Pinpoint the cell where the given text exists, returning its (x, y) midpoint coordinate. 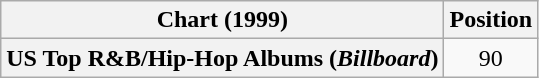
Position (491, 20)
Chart (1999) (222, 20)
US Top R&B/Hip-Hop Albums (Billboard) (222, 58)
90 (491, 58)
